Search for the cell housing the specified text and yield its [X, Y] center coordinate. 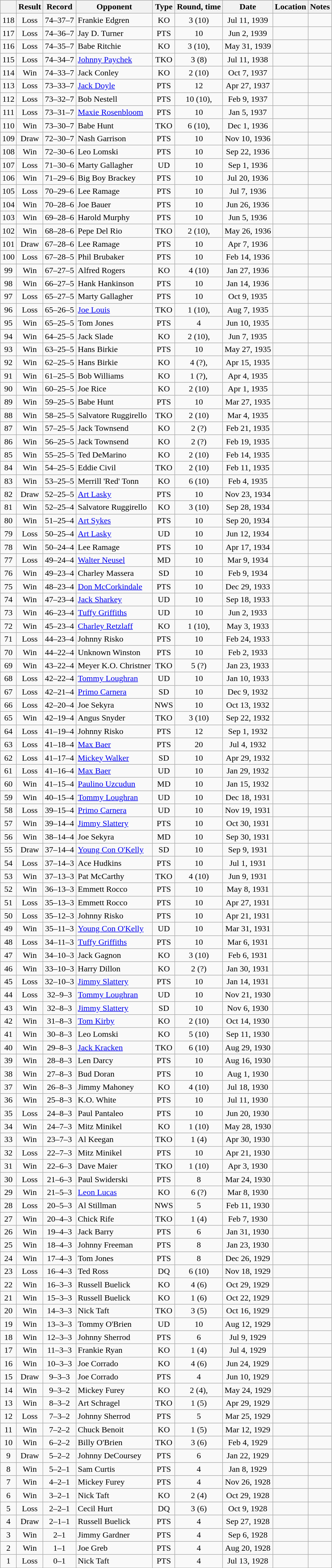
Art Schragel [114, 1403]
Jun 7, 1935 [248, 336]
Aug 29, 1930 [248, 1048]
9–3–3 [60, 1377]
68 [8, 679]
Jan 31, 1930 [248, 1232]
Jan 14, 1931 [248, 981]
51 [8, 903]
13 [8, 1403]
3 (10), [199, 46]
Sep 22, 1932 [248, 718]
Alfred Rogers [114, 270]
34–11–3 [60, 942]
93 [8, 349]
Feb 9, 1934 [248, 573]
111 [8, 112]
33 [8, 1140]
61 [8, 771]
36 [8, 1100]
57–25–5 [60, 428]
43 [8, 1008]
Dec 9, 1932 [248, 692]
Jun 24, 1929 [248, 1363]
May 8, 1931 [248, 889]
Location [290, 7]
Walter Neusel [114, 560]
Jun 10, 1929 [248, 1377]
Feb 7, 1930 [248, 1218]
Oct 22, 1929 [248, 1298]
Paulino Uzcudun [114, 784]
26 [8, 1232]
May 27, 1935 [248, 349]
Mar 24, 1930 [248, 1179]
87 [8, 428]
15 [8, 1377]
106 [8, 178]
9–3–2 [60, 1390]
49–24–4 [60, 560]
Dec 1, 1936 [248, 125]
Ace Hudkins [114, 863]
Mar 8, 1930 [248, 1192]
23 [8, 1271]
May 28, 1930 [248, 1126]
Pat McCarthy [114, 876]
Feb 14, 1935 [248, 455]
35–12–3 [60, 916]
42–22–4 [60, 679]
Ted Ross [114, 1271]
74–36–7 [60, 33]
Tom Kirby [114, 1021]
Round, time [199, 7]
Aug 7, 1935 [248, 310]
102 [8, 231]
11–3–3 [60, 1350]
66–27–5 [60, 283]
Angus Snyder [114, 718]
110 [8, 125]
Aug 1, 1930 [248, 1074]
Chick Rife [114, 1218]
55 [8, 850]
49 [8, 929]
27–8–3 [60, 1074]
25–8–3 [60, 1100]
40–15–4 [60, 797]
68–28–6 [60, 231]
Paul Swiderski [114, 1179]
Jack Kracken [114, 1048]
2–1–1 [60, 1522]
21–5–3 [60, 1192]
52–25–4 [60, 507]
5–2–1 [60, 1469]
44–22–4 [60, 652]
10 (10), [199, 99]
Jul 13, 1928 [248, 1561]
Harry Dillon [114, 968]
Oct 7, 1937 [248, 73]
63–25–5 [60, 349]
Oct 9, 1935 [248, 297]
Mar 12, 1929 [248, 1430]
90 [8, 389]
100 [8, 257]
17 [8, 1350]
Hank Hankinson [114, 283]
Mar 25, 1929 [248, 1416]
10–3–3 [60, 1363]
25 [8, 1245]
44–23–4 [60, 639]
47 [8, 955]
Apr 29, 1932 [248, 758]
23–7–3 [60, 1140]
113 [8, 86]
56 [8, 837]
16–3–3 [60, 1285]
5–2–2 [60, 1456]
60 [8, 784]
19–4–3 [60, 1232]
Sep 30, 1931 [248, 837]
Joe Bauer [114, 205]
65–25–5 [60, 323]
41–16–4 [60, 771]
27 [8, 1218]
Joe Greb [114, 1548]
2 (4) [199, 1495]
55–25–5 [60, 455]
Jan 23, 1933 [248, 665]
14 [8, 1390]
Apr 17, 1934 [248, 547]
Jan 29, 1932 [248, 771]
Tommy O'Brien [114, 1324]
74–35–7 [60, 46]
Jul 11, 1939 [248, 20]
73–33–7 [60, 86]
Aug 20, 1928 [248, 1548]
108 [8, 152]
Mar 4, 1935 [248, 415]
41–19–4 [60, 731]
Joe Louis [114, 310]
Jun 26, 1936 [248, 205]
38 [8, 1074]
Mar 27, 1935 [248, 402]
Feb 14, 1936 [248, 257]
Phil Brubaker [114, 257]
65 [8, 718]
15–3–3 [60, 1298]
20–4–3 [60, 1218]
16 [8, 1363]
114 [8, 73]
85 [8, 455]
Aug 12, 1929 [248, 1324]
39–15–4 [60, 810]
89 [8, 402]
80 [8, 520]
May 31, 1939 [248, 46]
22–6–3 [60, 1166]
72–30–7 [60, 138]
3 [8, 1535]
7–2–2 [60, 1430]
Jun 2, 1939 [248, 33]
96 [8, 310]
Jack Sharkey [114, 600]
Jack Slade [114, 336]
41–15–4 [60, 784]
73–32–7 [60, 99]
42 [8, 1021]
74–33–7 [60, 73]
12–3–3 [60, 1337]
Record [60, 7]
18 [8, 1337]
Jul 11, 1938 [248, 60]
Jun 2, 1933 [248, 613]
7–3–2 [60, 1416]
Nov 19, 1931 [248, 810]
2–1 [60, 1535]
42–19–4 [60, 718]
Billy O'Brien [114, 1443]
59 [8, 797]
Feb 4, 1935 [248, 481]
Jan 30, 1931 [248, 968]
Harold Murphy [114, 218]
82 [8, 494]
Jimmy Gardner [114, 1535]
35 [8, 1113]
Apr 27, 1937 [248, 86]
Dec 29, 1933 [248, 587]
86 [8, 442]
Jack Gagnon [114, 955]
99 [8, 270]
57 [8, 824]
Sep 18, 1933 [248, 600]
Eddie Civil [114, 468]
Sep 27, 1928 [248, 1522]
8–3–2 [60, 1403]
3–2–1 [60, 1495]
9 [8, 1456]
72 [8, 626]
Feb 2, 1933 [248, 652]
Chuck Benoit [114, 1430]
51–25–4 [60, 520]
Frankie Edgren [114, 20]
Mickey Walker [114, 758]
Jan 14, 1936 [248, 283]
74–37–7 [60, 20]
21–6–3 [60, 1179]
98 [8, 283]
Jul 20, 1936 [248, 178]
43–22–4 [60, 665]
Feb 4, 1929 [248, 1443]
48–23–4 [60, 587]
61–25–5 [60, 375]
Johnny Paychek [114, 60]
Bob Nestell [114, 99]
Jul 9, 1929 [248, 1337]
Apr 21, 1931 [248, 916]
6 (?) [199, 1192]
45–23–4 [60, 626]
Jun 5, 1936 [248, 218]
116 [8, 46]
70–28–6 [60, 205]
73 [8, 613]
Jun 10, 1935 [248, 323]
58–25–5 [60, 415]
Notes [320, 7]
109 [8, 138]
Art Sykes [114, 520]
4–2–1 [60, 1482]
97 [8, 297]
59–25–5 [60, 402]
Jun 9, 1931 [248, 876]
3 (8) [199, 60]
Charley Retzlaff [114, 626]
14–3–3 [60, 1311]
Jan 15, 1932 [248, 784]
41–17–4 [60, 758]
24–7–3 [60, 1126]
1 (?), [199, 375]
42–20–4 [60, 705]
63 [8, 744]
69 [8, 665]
Jan 5, 1937 [248, 112]
0–1 [60, 1561]
34–10–3 [60, 955]
Meyer K.O. Christner [114, 665]
Jan 22, 1929 [248, 1456]
Jack Doyle [114, 86]
71–29–6 [60, 178]
5 (?) [199, 665]
101 [8, 244]
Nash Garrison [114, 138]
21 [8, 1298]
Oct 13, 1932 [248, 705]
37–14–3 [60, 863]
Joe Rice [114, 389]
Feb 6, 1931 [248, 955]
91 [8, 375]
117 [8, 33]
Jimmy Mahoney [114, 1087]
Nov 10, 1936 [248, 138]
77 [8, 560]
K.O. White [114, 1100]
7 [8, 1482]
1–1 [60, 1548]
Oct 9, 1928 [248, 1508]
Leon Lucas [114, 1192]
64 [8, 731]
1 [8, 1561]
Jul 1, 1931 [248, 863]
39 [8, 1061]
Jack Barry [114, 1232]
76 [8, 573]
Oct 29, 1929 [248, 1285]
Nov 23, 1934 [248, 494]
Charley Massera [114, 573]
Jul 18, 1930 [248, 1087]
Sep 28, 1934 [248, 507]
48 [8, 942]
28–8–3 [60, 1061]
112 [8, 99]
Opponent [114, 7]
11 [8, 1430]
31–8–3 [60, 1021]
Apr 3, 1930 [248, 1166]
38–14–4 [60, 837]
Al Keegan [114, 1140]
37 [8, 1087]
Nov 26, 1928 [248, 1482]
67 [8, 692]
Unknown Winston [114, 652]
36–13–3 [60, 889]
54–25–5 [60, 468]
Jan 23, 1930 [248, 1245]
Apr 27, 1931 [248, 903]
29 [8, 1192]
94 [8, 336]
2 (4), [199, 1390]
Sep 1, 1932 [248, 731]
Sep 1, 1936 [248, 165]
30 [8, 1179]
Jan 8, 1929 [248, 1469]
53 [8, 876]
53–25–5 [60, 481]
Oct 30, 1931 [248, 824]
70–29–6 [60, 191]
84 [8, 468]
107 [8, 165]
95 [8, 323]
Feb 9, 1937 [248, 99]
Sep 9, 1931 [248, 850]
34 [8, 1126]
26–8–3 [60, 1087]
45 [8, 981]
42–21–4 [60, 692]
32–10–3 [60, 981]
6 (10), [199, 125]
74–34–7 [60, 60]
20–5–3 [60, 1205]
Apr 21, 1930 [248, 1153]
35–11–3 [60, 929]
Jul 4, 1932 [248, 744]
73–31–7 [60, 112]
Apr 15, 1935 [248, 362]
Apr 29, 1929 [248, 1403]
Pepe Del Rio [114, 231]
Ted DeMarino [114, 455]
40 [8, 1048]
32–8–3 [60, 1008]
Sep 6, 1928 [248, 1535]
37–14–4 [60, 850]
50 [8, 916]
6–2–2 [60, 1443]
Cecil Hurt [114, 1508]
79 [8, 534]
3 (5) [199, 1311]
74 [8, 600]
Jul 11, 1930 [248, 1100]
Feb 11, 1935 [248, 468]
Babe Ritchie [114, 46]
Big Boy Brackey [114, 178]
71–30–6 [60, 165]
Paul Pantaleo [114, 1113]
70 [8, 652]
52–25–5 [60, 494]
67–28–5 [60, 257]
78 [8, 547]
Feb 21, 1935 [248, 428]
Mar 6, 1931 [248, 942]
37–13–3 [60, 876]
Jan 27, 1936 [248, 270]
1 (6) [199, 1298]
Don McCorkindale [114, 587]
31 [8, 1166]
Len Darcy [114, 1061]
Result [30, 7]
67–27–5 [60, 270]
May 26, 1936 [248, 231]
Dec 26, 1929 [248, 1258]
105 [8, 191]
13–3–3 [60, 1324]
May 24, 1929 [248, 1390]
Date [248, 7]
62 [8, 758]
44 [8, 995]
Oct 16, 1929 [248, 1311]
49–23–4 [60, 573]
41 [8, 1034]
81 [8, 507]
Jun 12, 1934 [248, 534]
30–8–3 [60, 1034]
69–28–6 [60, 218]
Johnny Freeman [114, 1245]
88 [8, 415]
5 (10) [199, 1034]
Oct 14, 1930 [248, 1021]
47–23–4 [60, 600]
Sep 20, 1934 [248, 520]
Nov 18, 1929 [248, 1271]
39–14–4 [60, 824]
16–4–3 [60, 1271]
Type [164, 7]
50–24–4 [60, 547]
104 [8, 205]
Oct 29, 1928 [248, 1495]
50–25–4 [60, 534]
60–25–5 [60, 389]
Sep 22, 1936 [248, 152]
Nov 21, 1930 [248, 995]
33–10–3 [60, 968]
115 [8, 60]
54 [8, 863]
65–26–5 [60, 310]
Bud Doran [114, 1074]
Bob Williams [114, 375]
Frankie Ryan [114, 1350]
Apr 1, 1935 [248, 389]
62–25–5 [60, 362]
28 [8, 1205]
Al Stillman [114, 1205]
32 [8, 1153]
66 [8, 705]
65–27–5 [60, 297]
Feb 19, 1935 [248, 442]
83 [8, 481]
32–9–3 [60, 995]
56–25–5 [60, 442]
2–2–1 [60, 1508]
Apr 7, 1936 [248, 244]
75 [8, 587]
72–30–6 [60, 152]
92 [8, 362]
103 [8, 218]
35–13–3 [60, 903]
46–23–4 [60, 613]
52 [8, 889]
Jul 7, 1936 [248, 191]
Apr 30, 1930 [248, 1140]
2 [8, 1548]
24–8–3 [60, 1113]
Mar 9, 1934 [248, 560]
Jan 10, 1933 [248, 679]
Aug 16, 1930 [248, 1061]
Mar 31, 1931 [248, 929]
Jack Conley [114, 73]
29–8–3 [60, 1048]
Nov 6, 1930 [248, 1008]
22 [8, 1285]
64–25–5 [60, 336]
Dec 18, 1931 [248, 797]
41–18–4 [60, 744]
58 [8, 810]
Sep 11, 1930 [248, 1034]
Dave Maier [114, 1166]
46 [8, 968]
22–7–3 [60, 1153]
24 [8, 1258]
118 [8, 20]
Johnny DeCoursey [114, 1456]
Feb 24, 1933 [248, 639]
Jul 4, 1929 [248, 1350]
71 [8, 639]
Jun 20, 1930 [248, 1113]
Maxie Rosenbloom [114, 112]
73–30–7 [60, 125]
Sam Curtis [114, 1469]
Feb 11, 1930 [248, 1205]
Apr 4, 1935 [248, 375]
19 [8, 1324]
Merrill 'Red' Tonn [114, 481]
May 3, 1933 [248, 626]
4 (?), [199, 362]
67–28–6 [60, 244]
Jay D. Turner [114, 33]
17–4–3 [60, 1258]
18–4–3 [60, 1245]
